Locate the cell with the specified text and output its [x, y] center coordinate. 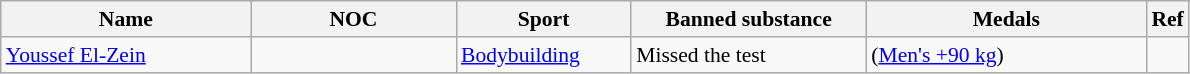
Banned substance [748, 19]
Sport [544, 19]
Youssef El-Zein [126, 55]
Bodybuilding [544, 55]
Ref [1167, 19]
Name [126, 19]
Missed the test [748, 55]
(Men's +90 kg) [1006, 55]
Medals [1006, 19]
NOC [354, 19]
